Return [X, Y] of the center of cell containing provided text 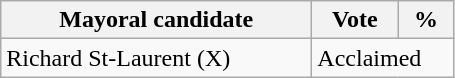
Acclaimed [383, 58]
Vote [355, 20]
% [426, 20]
Mayoral candidate [156, 20]
Richard St-Laurent (X) [156, 58]
